Pinpoint the cell where the given text exists, returning its [X, Y] midpoint coordinate. 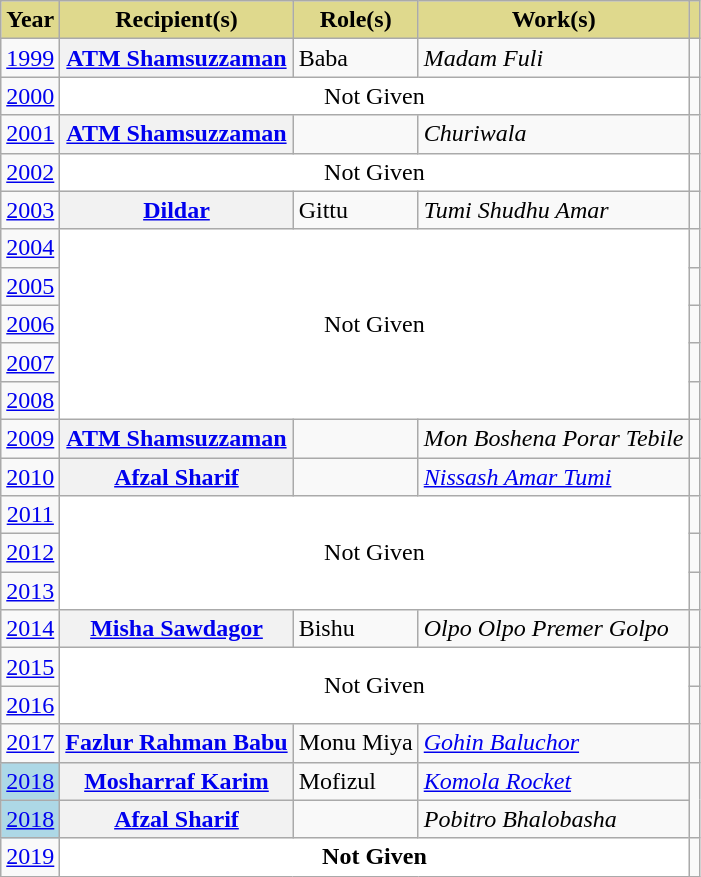
Dildar [176, 210]
Gohin Baluchor [554, 743]
Nissash Amar Tumi [554, 477]
2005 [30, 286]
Role(s) [356, 20]
Olpo Olpo Premer Golpo [554, 629]
Work(s) [554, 20]
2003 [30, 210]
2009 [30, 438]
2012 [30, 553]
Churiwala [554, 134]
2000 [30, 96]
2014 [30, 629]
1999 [30, 58]
Monu Miya [356, 743]
Mosharraf Karim [176, 781]
Tumi Shudhu Amar [554, 210]
2017 [30, 743]
2016 [30, 705]
2013 [30, 591]
2015 [30, 667]
Bishu [356, 629]
2010 [30, 477]
2008 [30, 400]
Misha Sawdagor [176, 629]
Pobitro Bhalobasha [554, 819]
Year [30, 20]
Baba [356, 58]
Fazlur Rahman Babu [176, 743]
Gittu [356, 210]
2004 [30, 248]
2007 [30, 362]
Recipient(s) [176, 20]
Mofizul [356, 781]
Madam Fuli [554, 58]
Mon Boshena Porar Tebile [554, 438]
2006 [30, 324]
Komola Rocket [554, 781]
2002 [30, 172]
2019 [30, 857]
2011 [30, 515]
2001 [30, 134]
